Find where the given text appears and provide that cell's center as [X, Y] coordinate. 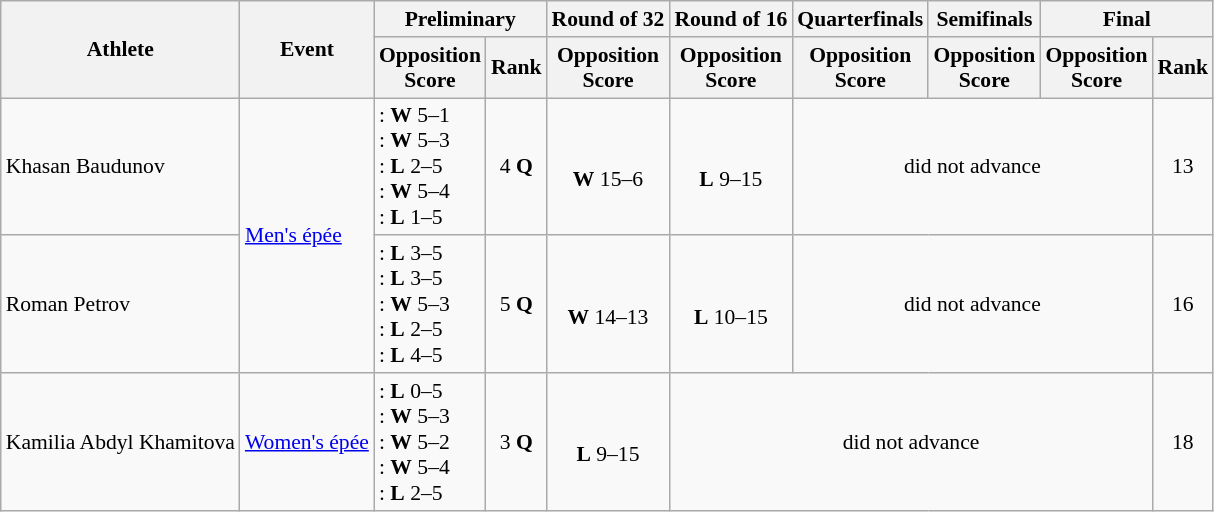
Final [1126, 19]
13 [1184, 167]
Semifinals [984, 19]
Kamilia Abdyl Khamitova [120, 442]
Event [307, 50]
Roman Petrov [120, 305]
Round of 32 [608, 19]
3 Q [516, 442]
Khasan Baudunov [120, 167]
: W 5–1: W 5–3: L 2–5: W 5–4: L 1–5 [430, 167]
Preliminary [460, 19]
W 14–13 [608, 305]
: L 3–5: L 3–5: W 5–3: L 2–5: L 4–5 [430, 305]
Athlete [120, 50]
Women's épée [307, 442]
18 [1184, 442]
: L 0–5: W 5–3: W 5–2: W 5–4: L 2–5 [430, 442]
5 Q [516, 305]
Round of 16 [730, 19]
Men's épée [307, 236]
16 [1184, 305]
4 Q [516, 167]
Quarterfinals [860, 19]
L 10–15 [730, 305]
W 15–6 [608, 167]
